Extract the (x, y) coordinate from the center of the cell holding the provided text.  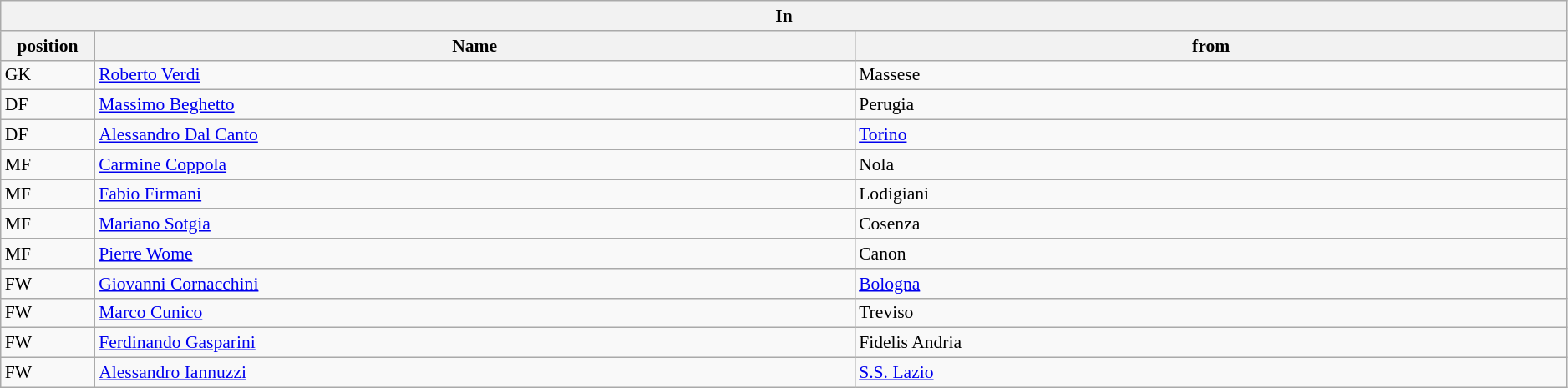
Giovanni Cornacchini (474, 284)
Carmine Coppola (474, 164)
Marco Cunico (474, 313)
Alessandro Dal Canto (474, 135)
GK (48, 75)
Treviso (1211, 313)
Bologna (1211, 284)
Cosenza (1211, 224)
Fabio Firmani (474, 194)
from (1211, 46)
Ferdinando Gasparini (474, 343)
S.S. Lazio (1211, 373)
Torino (1211, 135)
Name (474, 46)
Perugia (1211, 105)
Canon (1211, 254)
Massese (1211, 75)
position (48, 46)
In (784, 16)
Mariano Sotgia (474, 224)
Alessandro Iannuzzi (474, 373)
Fidelis Andria (1211, 343)
Lodigiani (1211, 194)
Nola (1211, 164)
Roberto Verdi (474, 75)
Pierre Wome (474, 254)
Massimo Beghetto (474, 105)
